Detect which cell encompasses the target text, then output its (x, y) center coordinate. 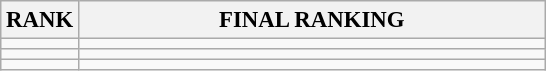
RANK (40, 20)
FINAL RANKING (312, 20)
